Identify which cell holds the provided text, then report its (x, y) central coordinate. 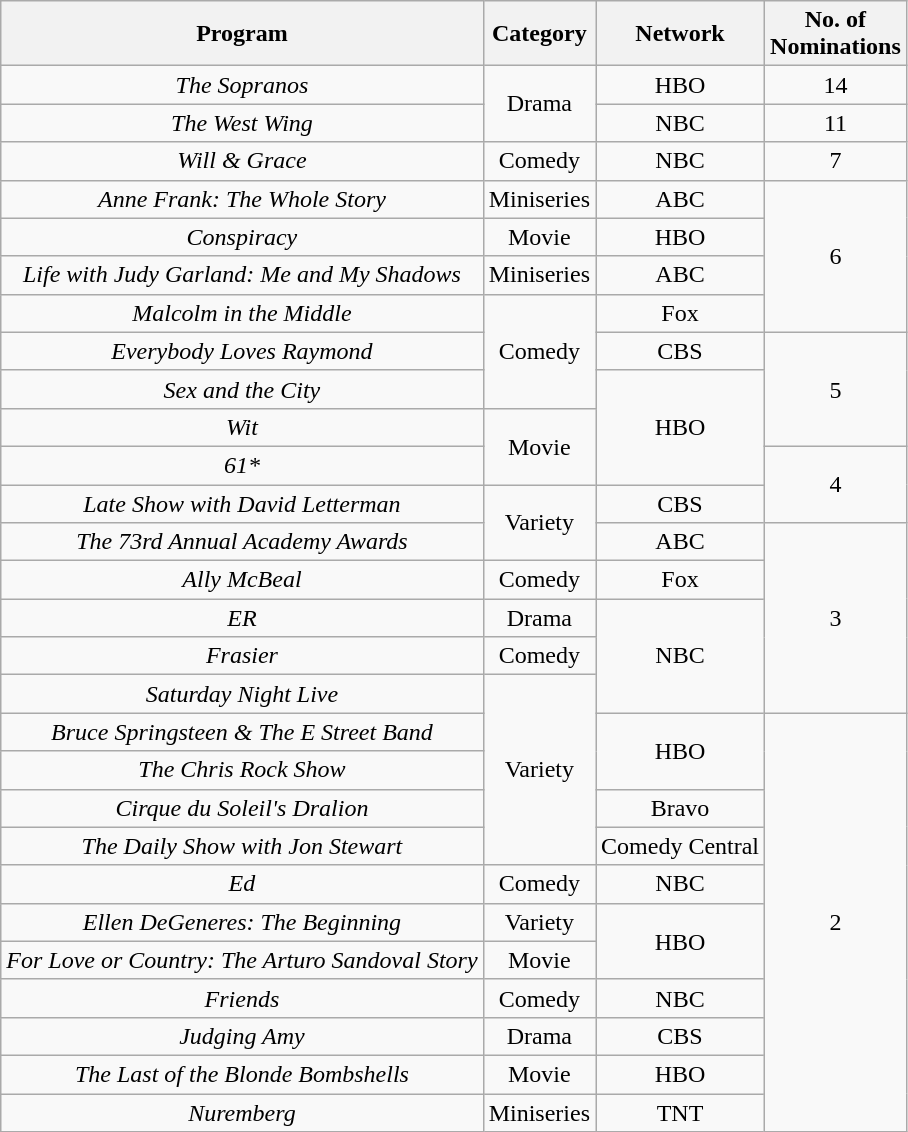
5 (836, 389)
Network (680, 34)
No. ofNominations (836, 34)
3 (836, 618)
Judging Amy (242, 1036)
11 (836, 123)
4 (836, 484)
Life with Judy Garland: Me and My Shadows (242, 275)
Conspiracy (242, 237)
Ed (242, 884)
Nuremberg (242, 1113)
Cirque du Soleil's Dralion (242, 808)
2 (836, 922)
Comedy Central (680, 846)
Malcolm in the Middle (242, 313)
Friends (242, 998)
For Love or Country: The Arturo Sandoval Story (242, 960)
ER (242, 618)
Wit (242, 427)
TNT (680, 1113)
The Last of the Blonde Bombshells (242, 1074)
Program (242, 34)
Saturday Night Live (242, 694)
7 (836, 161)
The Sopranos (242, 85)
Everybody Loves Raymond (242, 351)
The West Wing (242, 123)
Ally McBeal (242, 580)
Late Show with David Letterman (242, 503)
Ellen DeGeneres: The Beginning (242, 922)
Bravo (680, 808)
14 (836, 85)
The Chris Rock Show (242, 770)
61* (242, 465)
Category (539, 34)
Anne Frank: The Whole Story (242, 199)
The Daily Show with Jon Stewart (242, 846)
6 (836, 256)
The 73rd Annual Academy Awards (242, 542)
Sex and the City (242, 389)
Bruce Springsteen & The E Street Band (242, 732)
Will & Grace (242, 161)
Frasier (242, 656)
